Detect which cell encompasses the target text, then output its (X, Y) center coordinate. 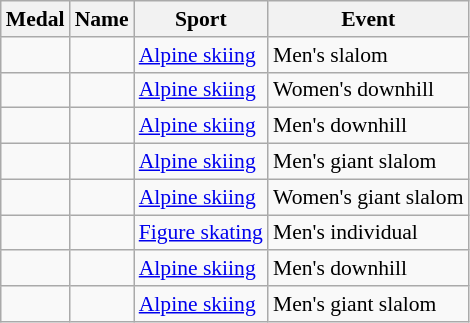
Men's slalom (368, 55)
Women's downhill (368, 90)
Name (102, 19)
Sport (201, 19)
Event (368, 19)
Medal (36, 19)
Women's giant slalom (368, 197)
Men's individual (368, 233)
Figure skating (201, 233)
